Return (X, Y) of the center of cell containing provided text 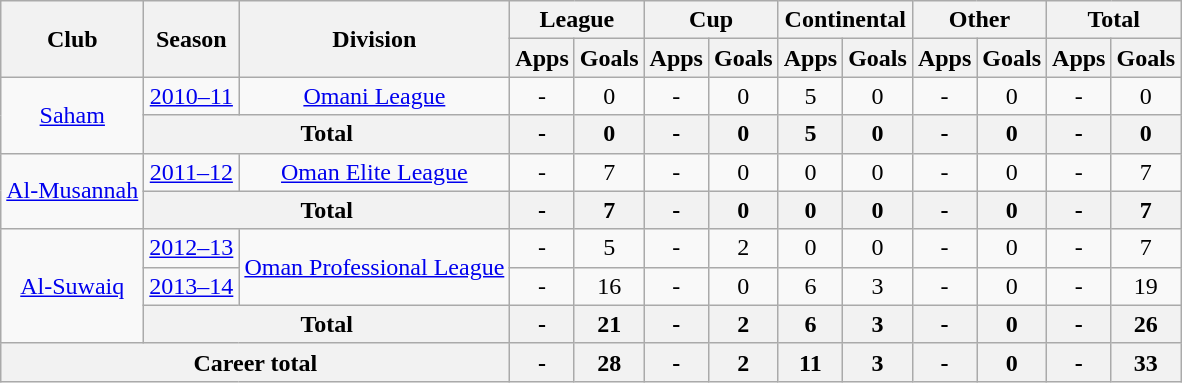
Omani League (374, 96)
Continental (845, 20)
21 (609, 324)
2011–12 (192, 172)
11 (810, 362)
2012–13 (192, 248)
Season (192, 39)
Oman Professional League (374, 267)
16 (609, 286)
Division (374, 39)
19 (1146, 286)
28 (609, 362)
Career total (256, 362)
Other (979, 20)
Saham (72, 115)
2013–14 (192, 286)
Al-Suwaiq (72, 286)
Al-Musannah (72, 191)
Cup (711, 20)
League (577, 20)
Club (72, 39)
26 (1146, 324)
Oman Elite League (374, 172)
33 (1146, 362)
2010–11 (192, 96)
